Determine the (X, Y) coordinate at the center of the cell enclosing the given text.  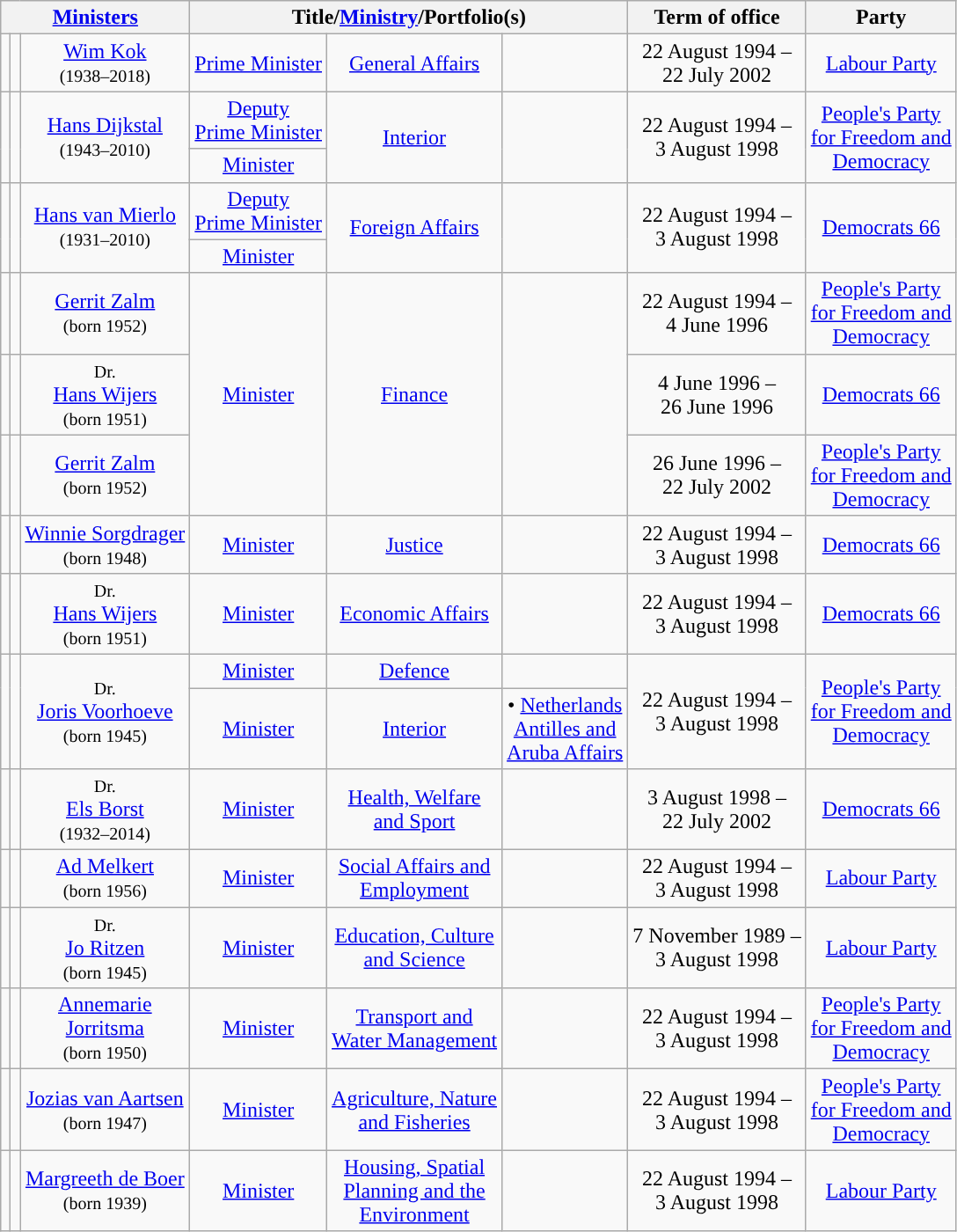
Ad Melkert (born 1956) (106, 878)
General Affairs (415, 63)
Economic Affairs (415, 613)
Annemarie Jorritsma (born 1950) (106, 1029)
Finance (415, 394)
4 June 1996 – 26 June 1996 (717, 394)
• Netherlands Antilles and Aruba Affairs (565, 729)
22 August 1994 – 22 July 2002 (717, 63)
Foreign Affairs (415, 227)
Hans Dijkstal (1943–2010) (106, 137)
Term of office (717, 18)
Housing, Spatial Planning and the Environment (415, 1191)
Party (881, 18)
3 August 1998 – 22 July 2002 (717, 810)
Hans van Mierlo (1931–2010) (106, 227)
Dr. Jo Ritzen (born 1945) (106, 948)
Margreeth de Boer (born 1939) (106, 1191)
Health, Welfare and Sport (415, 810)
Dr. Els Borst (1932–2014) (106, 810)
Social Affairs and Employment (415, 878)
Winnie Sorgdrager (born 1948) (106, 544)
Ministers (95, 18)
Dr. Joris Voorhoeve (born 1945) (106, 711)
Transport and Water Management (415, 1029)
Prime Minister (259, 63)
Defence (415, 671)
Wim Kok (1938–2018) (106, 63)
22 August 1994 – 4 June 1996 (717, 313)
Agriculture, Nature and Fisheries (415, 1110)
Education, Culture and Science (415, 948)
Title/Ministry/Portfolio(s) (409, 18)
26 June 1996 – 22 July 2002 (717, 475)
Jozias van Aartsen (born 1947) (106, 1110)
7 November 1989 – 3 August 1998 (717, 948)
Justice (415, 544)
